For the text-containing cell, return its midpoint in [X, Y] coordinate format. 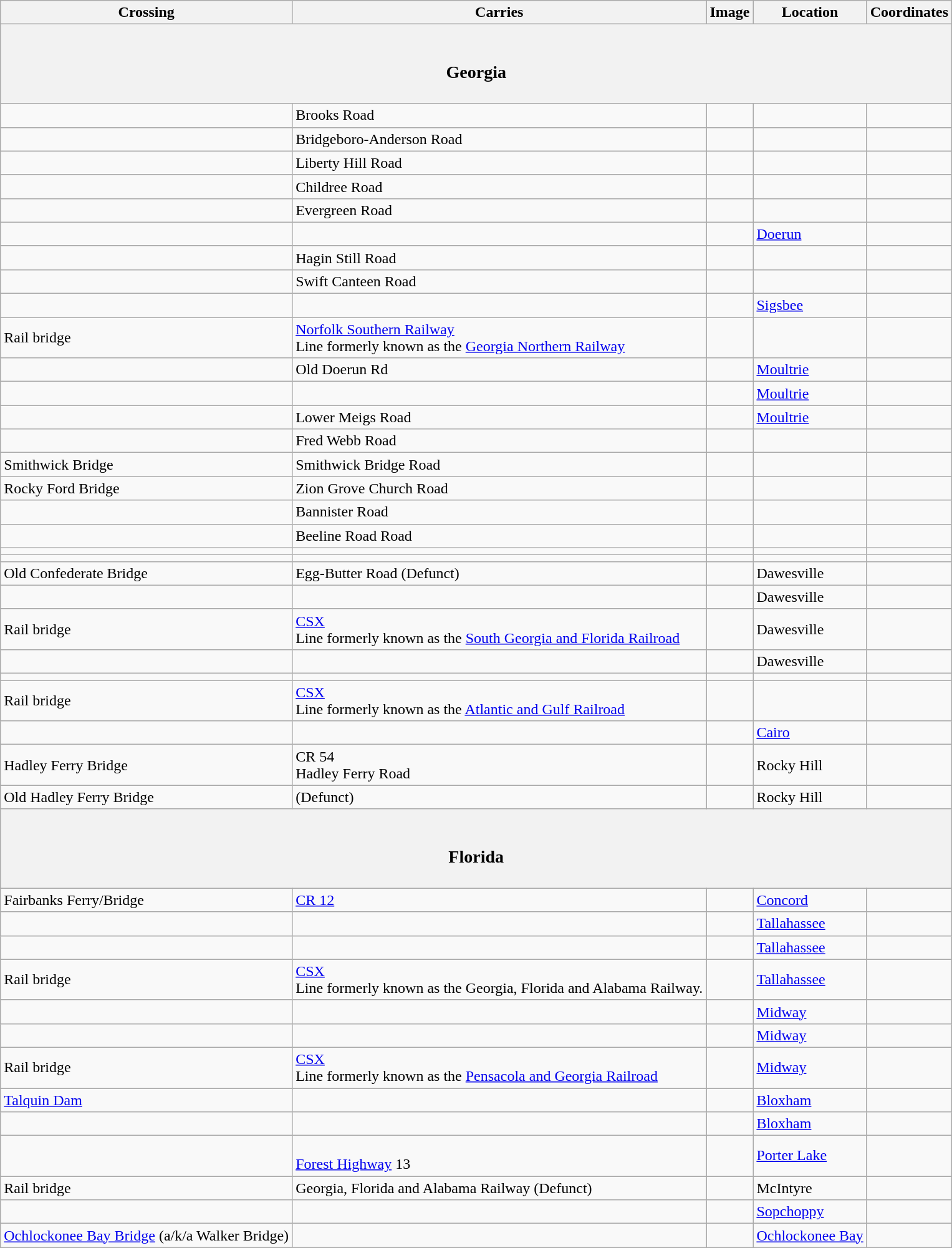
Ochlockonee Bay [810, 1236]
Sopchoppy [810, 1212]
CSX Line formerly known as the Georgia, Florida and Alabama Railway. [499, 979]
Fred Webb Road [499, 441]
Brooks Road [499, 115]
Image [729, 12]
McIntyre [810, 1188]
Childree Road [499, 186]
Concord [810, 900]
Georgia [476, 64]
Georgia, Florida and Alabama Railway (Defunct) [499, 1188]
Carries [499, 12]
Hagin Still Road [499, 258]
CSX Line formerly known as the South Georgia and Florida Railroad [499, 629]
Smithwick Bridge Road [499, 465]
Cairo [810, 733]
CR 12 [499, 900]
Location [810, 12]
Egg-Butter Road (Defunct) [499, 573]
Old Doerun Rd [499, 370]
Smithwick Bridge [147, 465]
Sigsbee [810, 306]
Old Hadley Ferry Bridge [147, 797]
Crossing [147, 12]
Swift Canteen Road [499, 281]
Coordinates [909, 12]
Florida [476, 848]
Talquin Dam [147, 1100]
CSX Line formerly known as the Atlantic and Gulf Railroad [499, 701]
Ochlockonee Bay Bridge (a/k/a Walker Bridge) [147, 1236]
Zion Grove Church Road [499, 488]
Porter Lake [810, 1156]
Old Confederate Bridge [147, 573]
Evergreen Road [499, 210]
Forest Highway 13 [499, 1156]
CSX Line formerly known as the Pensacola and Georgia Railroad [499, 1068]
(Defunct) [499, 797]
Rocky Ford Bridge [147, 488]
CR 54Hadley Ferry Road [499, 765]
Doerun [810, 234]
Liberty Hill Road [499, 163]
Hadley Ferry Bridge [147, 765]
Fairbanks Ferry/Bridge [147, 900]
Bridgeboro-Anderson Road [499, 139]
Lower Meigs Road [499, 417]
Beeline Road Road [499, 536]
Bannister Road [499, 512]
Norfolk Southern Railway Line formerly known as the Georgia Northern Railway [499, 338]
